For the text-containing cell, return its midpoint in [X, Y] coordinate format. 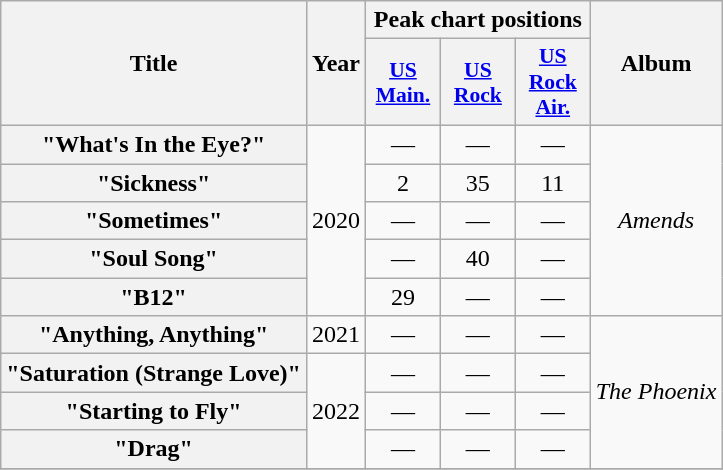
USRockAir. [552, 82]
35 [478, 183]
2020 [336, 220]
2022 [336, 411]
"Sickness" [154, 183]
"What's In the Eye?" [154, 144]
11 [552, 183]
2021 [336, 335]
"Starting to Fly" [154, 411]
Title [154, 64]
The Phoenix [656, 392]
"Saturation (Strange Love)" [154, 373]
"Anything, Anything" [154, 335]
Album [656, 64]
USRock [478, 82]
2 [404, 183]
"Sometimes" [154, 221]
Amends [656, 220]
US Main. [404, 82]
29 [404, 297]
Peak chart positions [478, 20]
"B12" [154, 297]
Year [336, 64]
"Drag" [154, 449]
"Soul Song" [154, 259]
40 [478, 259]
